Pinpoint the cell where the given text exists, returning its [x, y] midpoint coordinate. 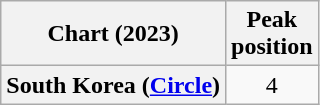
4 [272, 85]
South Korea (Circle) [114, 85]
Chart (2023) [114, 34]
Peakposition [272, 34]
